Locate the cell with the specified text and output its [X, Y] center coordinate. 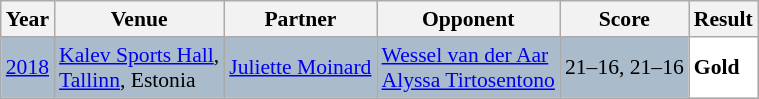
Result [724, 19]
21–16, 21–16 [624, 68]
Gold [724, 68]
Score [624, 19]
Wessel van der Aar Alyssa Tirtosentono [468, 68]
Year [28, 19]
Venue [139, 19]
Opponent [468, 19]
2018 [28, 68]
Kalev Sports Hall,Tallinn, Estonia [139, 68]
Juliette Moinard [300, 68]
Partner [300, 19]
